Return the [X, Y] coordinate for the center point of the cell that contains the specified text.  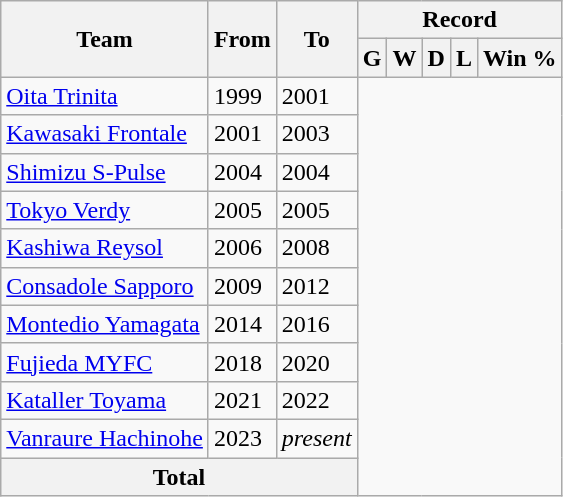
Win % [520, 58]
Kashiwa Reysol [105, 248]
2012 [316, 286]
Montedio Yamagata [105, 324]
Kawasaki Frontale [105, 134]
2006 [242, 248]
2020 [316, 362]
2023 [242, 438]
Oita Trinita [105, 96]
2016 [316, 324]
2014 [242, 324]
2021 [242, 400]
2003 [316, 134]
D [436, 58]
Consadole Sapporo [105, 286]
2009 [242, 286]
1999 [242, 96]
Kataller Toyama [105, 400]
G [372, 58]
2018 [242, 362]
Record [460, 20]
2022 [316, 400]
From [242, 39]
W [404, 58]
L [464, 58]
Fujieda MYFC [105, 362]
Team [105, 39]
Shimizu S-Pulse [105, 172]
To [316, 39]
Tokyo Verdy [105, 210]
present [316, 438]
Total [179, 477]
Vanraure Hachinohe [105, 438]
2008 [316, 248]
